Detect which cell encompasses the target text, then output its (X, Y) center coordinate. 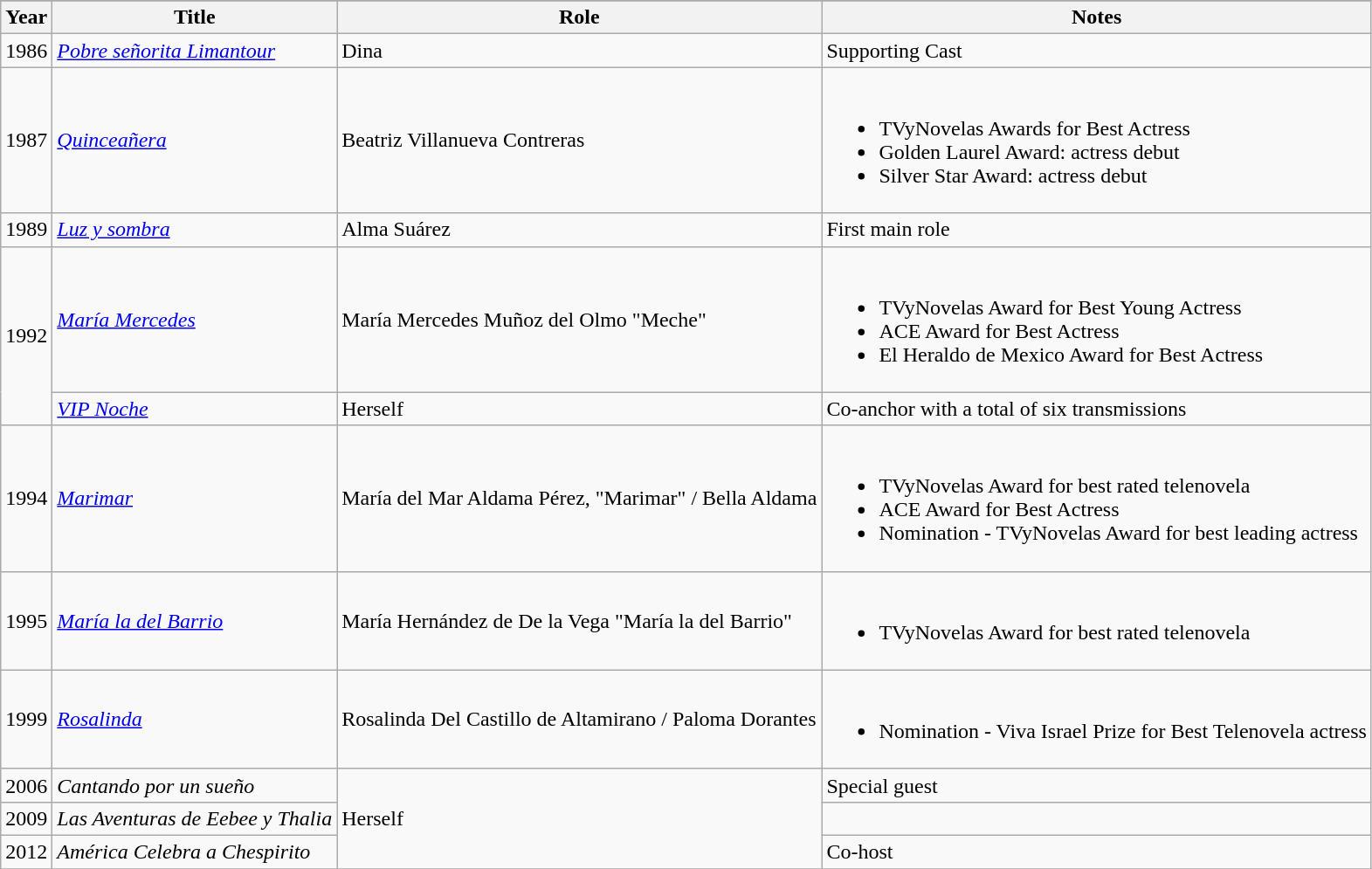
2006 (26, 785)
Co-host (1097, 852)
Las Aventuras de Eebee y Thalia (195, 818)
2012 (26, 852)
Cantando por un sueño (195, 785)
2009 (26, 818)
María del Mar Aldama Pérez, "Marimar" / Bella Aldama (580, 498)
1986 (26, 51)
1995 (26, 620)
Year (26, 17)
1994 (26, 498)
1999 (26, 720)
Nomination - Viva Israel Prize for Best Telenovela actress (1097, 720)
Dina (580, 51)
TVyNovelas Award for Best Young ActressACE Award for Best ActressEl Heraldo de Mexico Award for Best Actress (1097, 320)
VIP Noche (195, 409)
Special guest (1097, 785)
Quinceañera (195, 140)
Marimar (195, 498)
Pobre señorita Limantour (195, 51)
TVyNovelas Award for best rated telenovelaACE Award for Best ActressNomination - TVyNovelas Award for best leading actress (1097, 498)
1987 (26, 140)
María Hernández de De la Vega "María la del Barrio" (580, 620)
1989 (26, 230)
TVyNovelas Award for best rated telenovela (1097, 620)
Luz y sombra (195, 230)
Alma Suárez (580, 230)
Rosalinda Del Castillo de Altamirano / Paloma Dorantes (580, 720)
Title (195, 17)
Rosalinda (195, 720)
Supporting Cast (1097, 51)
Role (580, 17)
1992 (26, 335)
María la del Barrio (195, 620)
América Celebra a Chespirito (195, 852)
María Mercedes Muñoz del Olmo "Meche" (580, 320)
First main role (1097, 230)
Co-anchor with a total of six transmissions (1097, 409)
Notes (1097, 17)
María Mercedes (195, 320)
TVyNovelas Awards for Best Actress Golden Laurel Award: actress debutSilver Star Award: actress debut (1097, 140)
Beatriz Villanueva Contreras (580, 140)
